Find where the given text appears and provide that cell's center as [x, y] coordinate. 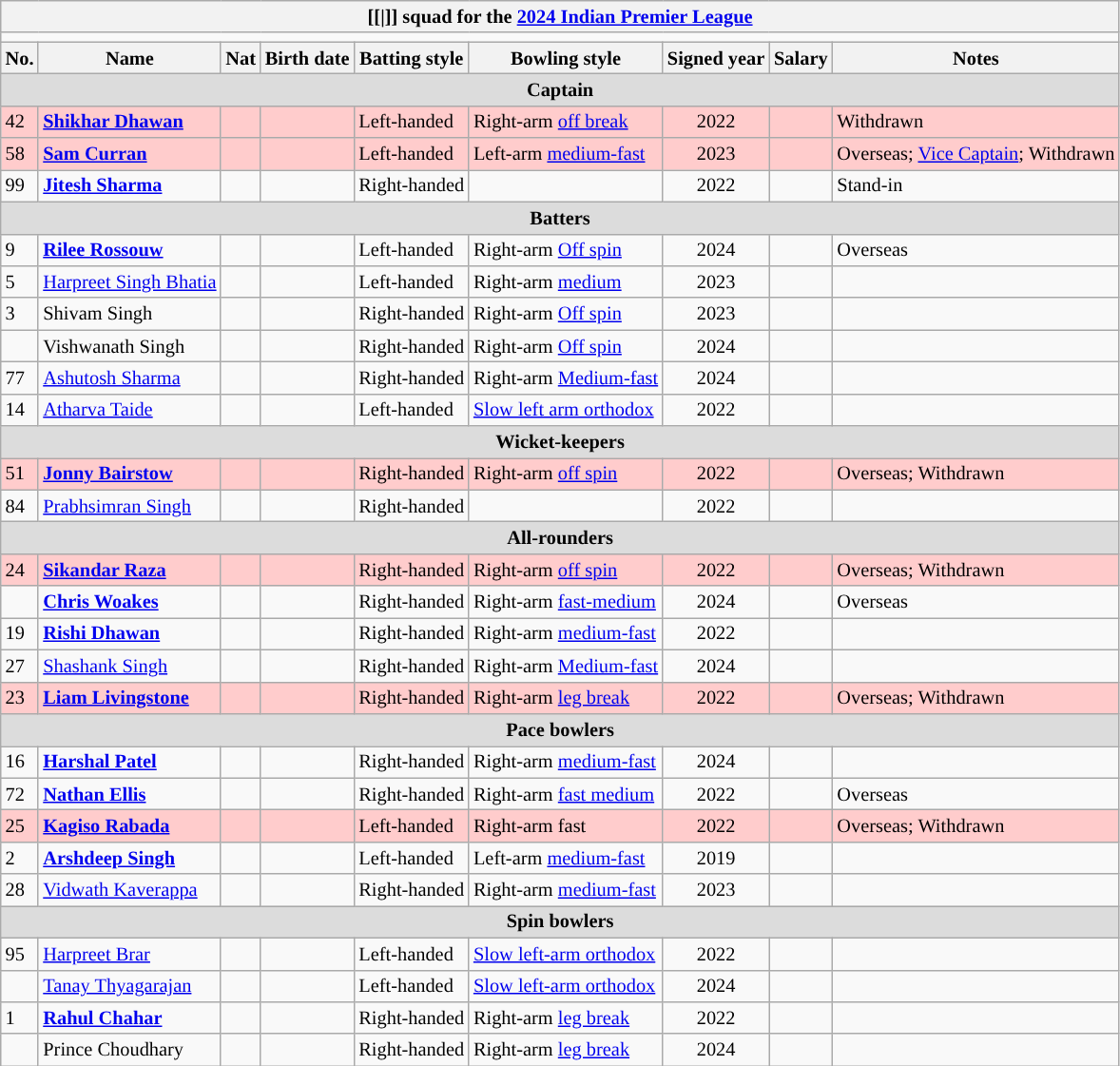
Right-arm medium [566, 281]
Rilee Rossouw [129, 250]
Name [129, 58]
Right-arm off break [566, 122]
Prabhsimran Singh [129, 506]
Right-arm fast medium [566, 794]
Ashutosh Sharma [129, 378]
Right-arm fast [566, 825]
Arshdeep Singh [129, 858]
42 [20, 122]
95 [20, 954]
[[|]] squad for the 2024 Indian Premier League [561, 16]
Bowling style [566, 58]
2019 [716, 858]
25 [20, 825]
28 [20, 890]
Tanay Thyagarajan [129, 986]
Harpreet Brar [129, 954]
Withdrawn [975, 122]
84 [20, 506]
Right-arm fast-medium [566, 602]
Shashank Singh [129, 666]
99 [20, 185]
Captain [561, 89]
Rahul Chahar [129, 1018]
Kagiso Rabada [129, 825]
All-rounders [561, 537]
72 [20, 794]
Harshal Patel [129, 762]
Jitesh Sharma [129, 185]
Prince Choudhary [129, 1050]
Birth date [308, 58]
Notes [975, 58]
Chris Woakes [129, 602]
Spin bowlers [561, 921]
Jonny Bairstow [129, 474]
16 [20, 762]
Shikhar Dhawan [129, 122]
Vishwanath Singh [129, 346]
Rishi Dhawan [129, 633]
Nat [240, 58]
Signed year [716, 58]
Salary [801, 58]
Slow left arm orthodox [566, 410]
19 [20, 633]
Harpreet Singh Bhatia [129, 281]
Vidwath Kaverappa [129, 890]
Sam Curran [129, 154]
51 [20, 474]
58 [20, 154]
27 [20, 666]
23 [20, 698]
5 [20, 281]
Sikandar Raza [129, 570]
Liam Livingstone [129, 698]
1 [20, 1018]
Batters [561, 218]
Shivam Singh [129, 314]
3 [20, 314]
2 [20, 858]
Batting style [411, 58]
Atharva Taide [129, 410]
Wicket-keepers [561, 442]
Stand-in [975, 185]
Nathan Ellis [129, 794]
14 [20, 410]
24 [20, 570]
Pace bowlers [561, 729]
No. [20, 58]
9 [20, 250]
Overseas; Vice Captain; Withdrawn [975, 154]
77 [20, 378]
